Return the [X, Y] coordinate for the center point of the cell that contains the specified text.  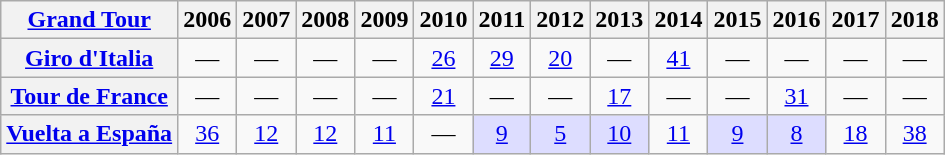
8 [796, 134]
17 [620, 96]
Giro d'Italia [90, 58]
36 [208, 134]
2010 [444, 20]
10 [620, 134]
2014 [678, 20]
2009 [384, 20]
21 [444, 96]
38 [914, 134]
29 [502, 58]
20 [560, 58]
2012 [560, 20]
2016 [796, 20]
18 [856, 134]
26 [444, 58]
31 [796, 96]
2008 [326, 20]
2006 [208, 20]
Vuelta a España [90, 134]
2015 [738, 20]
2013 [620, 20]
2007 [266, 20]
2018 [914, 20]
5 [560, 134]
41 [678, 58]
2011 [502, 20]
Grand Tour [90, 20]
Tour de France [90, 96]
2017 [856, 20]
